Extract the (X, Y) coordinate from the center of the cell holding the provided text.  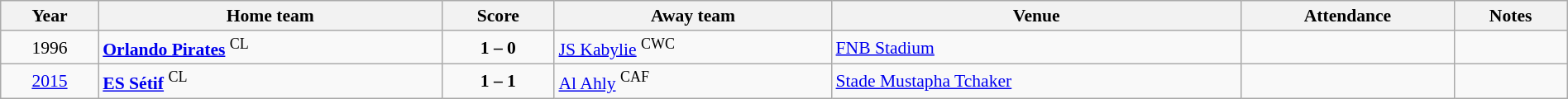
Notes (1510, 16)
Orlando Pirates CL (270, 48)
Venue (1035, 16)
Stade Mustapha Tchaker (1035, 81)
FNB Stadium (1035, 48)
ES Sétif CL (270, 81)
Away team (693, 16)
1 – 0 (498, 48)
JS Kabylie CWC (693, 48)
1 – 1 (498, 81)
Attendance (1348, 16)
Al Ahly CAF (693, 81)
2015 (50, 81)
Year (50, 16)
Home team (270, 16)
Score (498, 16)
1996 (50, 48)
